Search for the cell housing the specified text and yield its [X, Y] center coordinate. 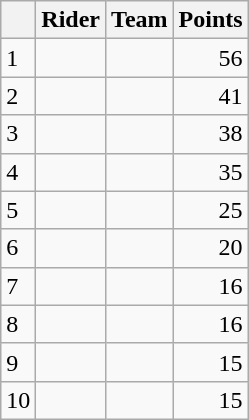
10 [18, 400]
Rider [71, 20]
Team [140, 20]
7 [18, 286]
38 [210, 134]
4 [18, 172]
20 [210, 248]
6 [18, 248]
41 [210, 96]
5 [18, 210]
56 [210, 58]
25 [210, 210]
8 [18, 324]
9 [18, 362]
3 [18, 134]
1 [18, 58]
Points [210, 20]
2 [18, 96]
35 [210, 172]
